Extract the (X, Y) coordinate from the center of the cell holding the provided text.  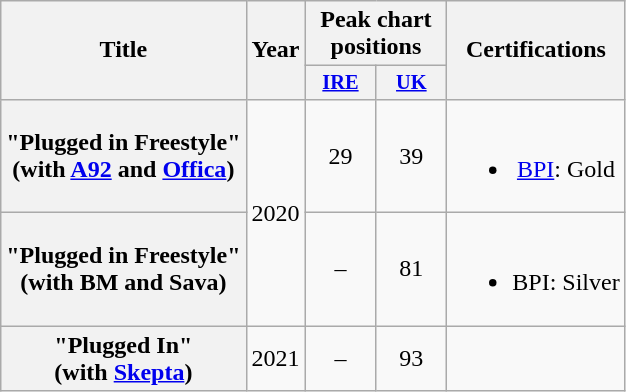
29 (340, 156)
"Plugged In"(with Skepta) (124, 358)
BPI: Silver (536, 270)
Peak chart positions (376, 34)
2020 (276, 212)
"Plugged in Freestyle"(with BM and Sava) (124, 270)
IRE (340, 83)
Year (276, 50)
Certifications (536, 50)
Title (124, 50)
"Plugged in Freestyle"(with A92 and Offica) (124, 156)
UK (412, 83)
93 (412, 358)
BPI: Gold (536, 156)
39 (412, 156)
81 (412, 270)
2021 (276, 358)
